Return [X, Y] of the center of cell containing provided text 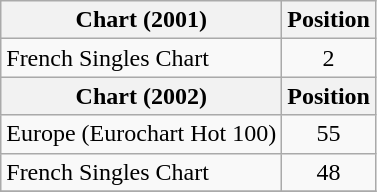
2 [329, 58]
Chart (2002) [142, 96]
55 [329, 134]
Chart (2001) [142, 20]
Europe (Eurochart Hot 100) [142, 134]
48 [329, 172]
